From the cell containing the given text, extract its center point as [X, Y] coordinate. 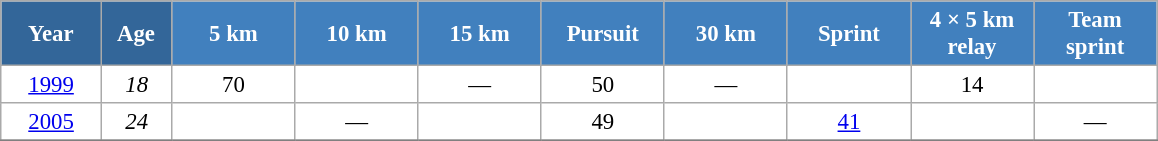
30 km [726, 34]
4 × 5 km relay [972, 34]
41 [848, 122]
24 [136, 122]
5 km [234, 34]
Year [52, 34]
10 km [356, 34]
49 [602, 122]
Team sprint [1096, 34]
15 km [480, 34]
14 [972, 85]
Age [136, 34]
70 [234, 85]
2005 [52, 122]
Sprint [848, 34]
50 [602, 85]
1999 [52, 85]
Pursuit [602, 34]
18 [136, 85]
